Detect which cell encompasses the target text, then output its [X, Y] center coordinate. 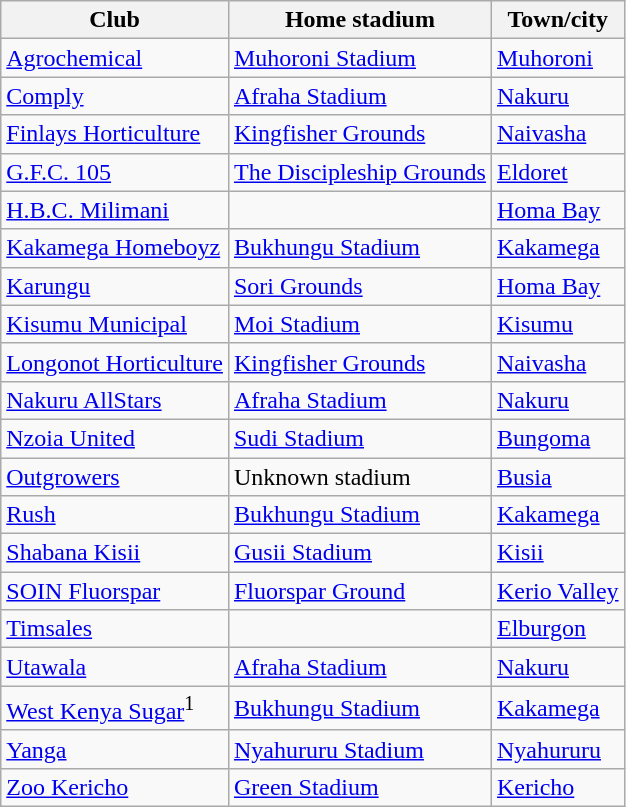
H.B.C. Milimani [115, 210]
Kericho [558, 787]
Club [115, 20]
Fluorspar Ground [360, 591]
SOIN Fluorspar [115, 591]
Zoo Kericho [115, 787]
Home stadium [360, 20]
Rush [115, 515]
The Discipleship Grounds [360, 172]
Nyahururu Stadium [360, 749]
Kakamega Homeboyz [115, 248]
Kisii [558, 553]
Nyahururu [558, 749]
Timsales [115, 629]
Moi Stadium [360, 324]
Sudi Stadium [360, 438]
Bungoma [558, 438]
Eldoret [558, 172]
G.F.C. 105 [115, 172]
Nzoia United [115, 438]
Karungu [115, 286]
Muhoroni Stadium [360, 58]
Finlays Horticulture [115, 134]
Longonot Horticulture [115, 362]
Yanga [115, 749]
Agrochemical [115, 58]
Kisumu [558, 324]
Elburgon [558, 629]
Busia [558, 477]
West Kenya Sugar1 [115, 708]
Comply [115, 96]
Kisumu Municipal [115, 324]
Nakuru AllStars [115, 400]
Town/city [558, 20]
Gusii Stadium [360, 553]
Kerio Valley [558, 591]
Outgrowers [115, 477]
Sori Grounds [360, 286]
Muhoroni [558, 58]
Green Stadium [360, 787]
Shabana Kisii [115, 553]
Unknown stadium [360, 477]
Utawala [115, 667]
